Identify which cell holds the provided text, then report its (x, y) central coordinate. 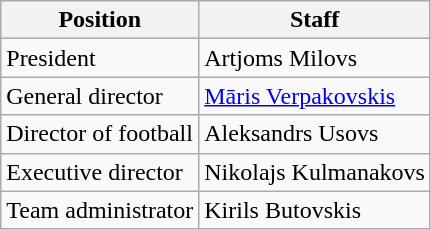
President (100, 58)
General director (100, 96)
Artjoms Milovs (315, 58)
Team administrator (100, 210)
Aleksandrs Usovs (315, 134)
Position (100, 20)
Executive director (100, 172)
Staff (315, 20)
Māris Verpakovskis (315, 96)
Director of football (100, 134)
Nikolajs Kulmanakovs (315, 172)
Kirils Butovskis (315, 210)
